Determine the [X, Y] coordinate at the center of the cell enclosing the given text.  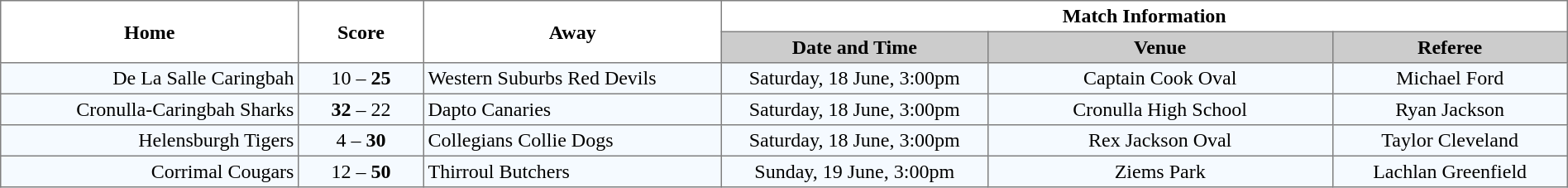
10 – 25 [361, 79]
Captain Cook Oval [1159, 79]
De La Salle Caringbah [150, 79]
Cronulla High School [1159, 109]
Taylor Cleveland [1450, 141]
Referee [1450, 47]
Away [572, 31]
32 – 22 [361, 109]
Match Information [1145, 17]
Sunday, 19 June, 3:00pm [854, 171]
Collegians Collie Dogs [572, 141]
Home [150, 31]
Michael Ford [1450, 79]
12 – 50 [361, 171]
Date and Time [854, 47]
Dapto Canaries [572, 109]
Score [361, 31]
Ryan Jackson [1450, 109]
Helensburgh Tigers [150, 141]
Western Suburbs Red Devils [572, 79]
Ziems Park [1159, 171]
Venue [1159, 47]
Lachlan Greenfield [1450, 171]
Thirroul Butchers [572, 171]
Corrimal Cougars [150, 171]
Rex Jackson Oval [1159, 141]
Cronulla-Caringbah Sharks [150, 109]
4 – 30 [361, 141]
